From the cell containing the given text, extract its center point as [x, y] coordinate. 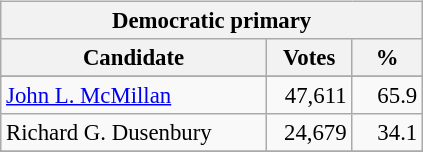
Richard G. Dusenbury [134, 133]
47,611 [309, 96]
24,679 [309, 133]
34.1 [388, 133]
John L. McMillan [134, 96]
% [388, 58]
Votes [309, 58]
Democratic primary [212, 21]
65.9 [388, 96]
Candidate [134, 58]
